Find where the given text appears and provide that cell's center as (X, Y) coordinate. 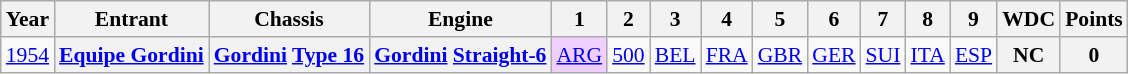
Entrant (132, 19)
1 (579, 19)
ITA (927, 55)
3 (676, 19)
Equipe Gordini (132, 55)
BEL (676, 55)
SUI (884, 55)
0 (1094, 55)
ESP (974, 55)
Engine (460, 19)
ARG (579, 55)
WDC (1028, 19)
5 (780, 19)
GER (834, 55)
GBR (780, 55)
Points (1094, 19)
1954 (28, 55)
500 (628, 55)
9 (974, 19)
Year (28, 19)
6 (834, 19)
Chassis (289, 19)
Gordini Straight-6 (460, 55)
7 (884, 19)
FRA (727, 55)
Gordini Type 16 (289, 55)
8 (927, 19)
NC (1028, 55)
4 (727, 19)
2 (628, 19)
